From the cell containing the given text, extract its center point as (X, Y) coordinate. 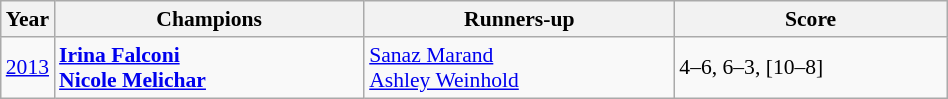
Champions (209, 19)
Runners-up (519, 19)
2013 (28, 68)
Sanaz Marand Ashley Weinhold (519, 68)
Year (28, 19)
Score (810, 19)
4–6, 6–3, [10–8] (810, 68)
Irina Falconi Nicole Melichar (209, 68)
